Determine the [x, y] coordinate at the center of the cell enclosing the given text.  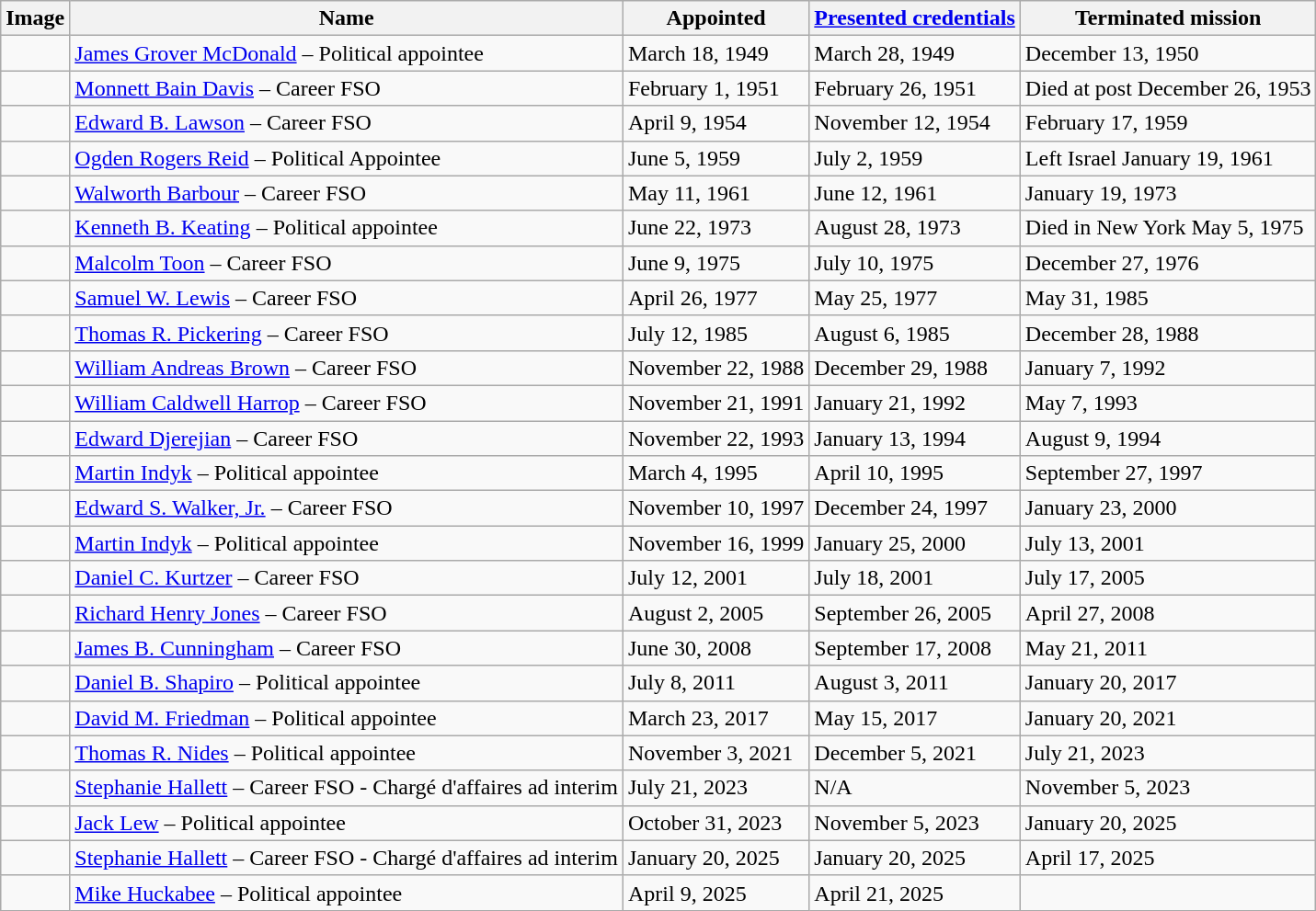
May 15, 2017 [914, 718]
May 25, 1977 [914, 298]
January 23, 2000 [1168, 508]
David M. Friedman – Political appointee [347, 718]
August 3, 2011 [914, 683]
James B. Cunningham – Career FSO [347, 648]
July 18, 2001 [914, 578]
Appointed [715, 18]
June 5, 1959 [715, 158]
October 31, 2023 [715, 823]
William Caldwell Harrop – Career FSO [347, 403]
January 13, 1994 [914, 438]
January 7, 1992 [1168, 368]
June 22, 1973 [715, 228]
June 30, 2008 [715, 648]
Thomas R. Pickering – Career FSO [347, 333]
Mike Huckabee – Political appointee [347, 893]
April 27, 2008 [1168, 613]
Jack Lew – Political appointee [347, 823]
February 17, 1959 [1168, 123]
March 23, 2017 [715, 718]
April 9, 1954 [715, 123]
February 1, 1951 [715, 88]
July 12, 1985 [715, 333]
Samuel W. Lewis – Career FSO [347, 298]
March 4, 1995 [715, 473]
July 2, 1959 [914, 158]
Died at post December 26, 1953 [1168, 88]
Kenneth B. Keating – Political appointee [347, 228]
December 27, 1976 [1168, 263]
January 19, 1973 [1168, 193]
July 10, 1975 [914, 263]
January 20, 2017 [1168, 683]
November 22, 1993 [715, 438]
July 8, 2011 [715, 683]
November 21, 1991 [715, 403]
Edward S. Walker, Jr. – Career FSO [347, 508]
Daniel B. Shapiro – Political appointee [347, 683]
Daniel C. Kurtzer – Career FSO [347, 578]
January 20, 2021 [1168, 718]
December 29, 1988 [914, 368]
February 26, 1951 [914, 88]
September 17, 2008 [914, 648]
Monnett Bain Davis – Career FSO [347, 88]
January 21, 1992 [914, 403]
December 24, 1997 [914, 508]
March 28, 1949 [914, 53]
April 26, 1977 [715, 298]
September 27, 1997 [1168, 473]
July 12, 2001 [715, 578]
April 21, 2025 [914, 893]
January 25, 2000 [914, 543]
April 9, 2025 [715, 893]
April 17, 2025 [1168, 858]
March 18, 1949 [715, 53]
November 12, 1954 [914, 123]
December 13, 1950 [1168, 53]
August 2, 2005 [715, 613]
Left Israel January 19, 1961 [1168, 158]
Died in New York May 5, 1975 [1168, 228]
Thomas R. Nides – Political appointee [347, 753]
May 31, 1985 [1168, 298]
Ogden Rogers Reid – Political Appointee [347, 158]
Terminated mission [1168, 18]
June 12, 1961 [914, 193]
May 7, 1993 [1168, 403]
William Andreas Brown – Career FSO [347, 368]
November 3, 2021 [715, 753]
Edward B. Lawson – Career FSO [347, 123]
Richard Henry Jones – Career FSO [347, 613]
Edward Djerejian – Career FSO [347, 438]
Image [35, 18]
April 10, 1995 [914, 473]
May 11, 1961 [715, 193]
Name [347, 18]
James Grover McDonald – Political appointee [347, 53]
July 13, 2001 [1168, 543]
N/A [914, 788]
August 6, 1985 [914, 333]
December 5, 2021 [914, 753]
Walworth Barbour – Career FSO [347, 193]
November 10, 1997 [715, 508]
November 16, 1999 [715, 543]
September 26, 2005 [914, 613]
December 28, 1988 [1168, 333]
August 9, 1994 [1168, 438]
June 9, 1975 [715, 263]
Presented credentials [914, 18]
November 22, 1988 [715, 368]
Malcolm Toon – Career FSO [347, 263]
July 17, 2005 [1168, 578]
August 28, 1973 [914, 228]
May 21, 2011 [1168, 648]
